Scan for the cell matching the given text and deliver its (x, y) coordinate at center. 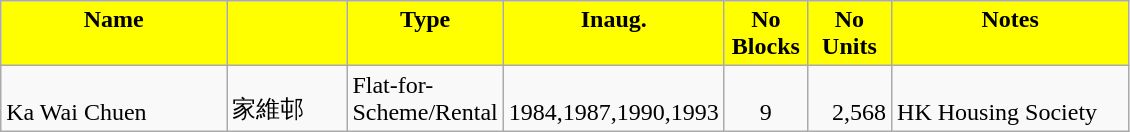
HK Housing Society (1010, 98)
家維邨 (287, 98)
2,568 (849, 98)
9 (766, 98)
Inaug. (614, 34)
Flat-for-Scheme/Rental (425, 98)
Type (425, 34)
1984,1987,1990,1993 (614, 98)
Name (114, 34)
No Units (849, 34)
No Blocks (766, 34)
Ka Wai Chuen (114, 98)
Notes (1010, 34)
